From the cell containing the given text, extract its center point as [X, Y] coordinate. 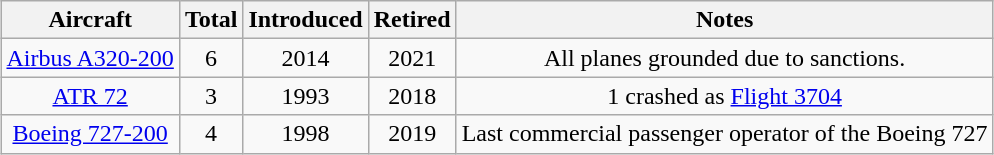
2021 [412, 58]
All planes grounded due to sanctions. [724, 58]
Total [211, 20]
Introduced [306, 20]
Airbus A320-200 [90, 58]
ATR 72 [90, 96]
1993 [306, 96]
1 crashed as Flight 3704 [724, 96]
Last commercial passenger operator of the Boeing 727 [724, 134]
Notes [724, 20]
2018 [412, 96]
3 [211, 96]
6 [211, 58]
2019 [412, 134]
Boeing 727-200 [90, 134]
4 [211, 134]
1998 [306, 134]
Retired [412, 20]
Aircraft [90, 20]
2014 [306, 58]
